Capture the cell that displays the provided text and extract its (x, y) central coordinate. 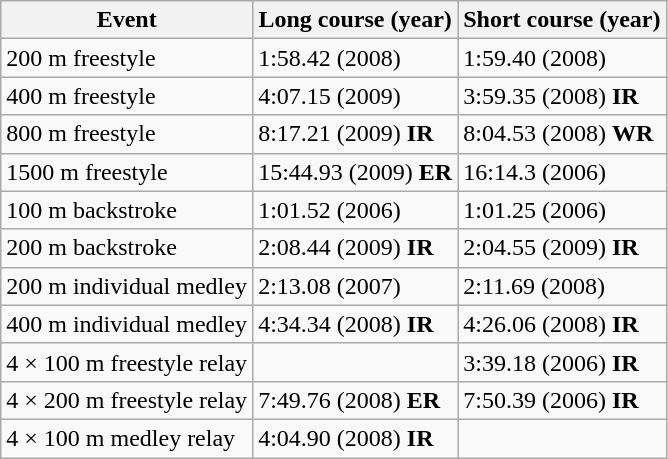
400 m individual medley (127, 324)
4 × 100 m freestyle relay (127, 362)
1500 m freestyle (127, 172)
3:39.18 (2006) IR (562, 362)
2:08.44 (2009) IR (356, 248)
4 × 100 m medley relay (127, 438)
7:50.39 (2006) IR (562, 400)
3:59.35 (2008) IR (562, 96)
2:11.69 (2008) (562, 286)
100 m backstroke (127, 210)
4:04.90 (2008) IR (356, 438)
800 m freestyle (127, 134)
1:01.25 (2006) (562, 210)
15:44.93 (2009) ER (356, 172)
8:17.21 (2009) IR (356, 134)
2:13.08 (2007) (356, 286)
1:59.40 (2008) (562, 58)
200 m individual medley (127, 286)
4:07.15 (2009) (356, 96)
8:04.53 (2008) WR (562, 134)
1:58.42 (2008) (356, 58)
1:01.52 (2006) (356, 210)
Short course (year) (562, 20)
Event (127, 20)
200 m backstroke (127, 248)
2:04.55 (2009) IR (562, 248)
200 m freestyle (127, 58)
16:14.3 (2006) (562, 172)
4:34.34 (2008) IR (356, 324)
4:26.06 (2008) IR (562, 324)
400 m freestyle (127, 96)
Long course (year) (356, 20)
4 × 200 m freestyle relay (127, 400)
7:49.76 (2008) ER (356, 400)
